Return the [X, Y] coordinate for the center point of the cell that contains the specified text.  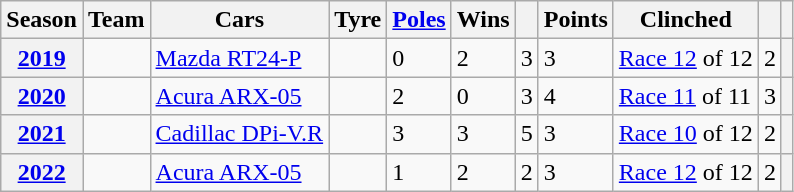
2022 [42, 172]
2019 [42, 58]
Mazda RT24-P [240, 58]
5 [526, 134]
Cadillac DPi-V.R [240, 134]
Tyre [358, 20]
Poles [419, 20]
4 [576, 96]
Cars [240, 20]
Season [42, 20]
2021 [42, 134]
Points [576, 20]
Race 10 of 12 [686, 134]
2020 [42, 96]
Race 11 of 11 [686, 96]
Team [116, 20]
1 [419, 172]
Wins [483, 20]
Clinched [686, 20]
